For the text-containing cell, return its midpoint in (X, Y) coordinate format. 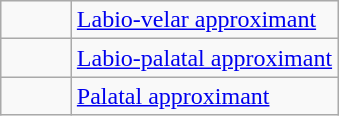
Palatal approximant (204, 96)
Labio-velar approximant (204, 20)
Labio-palatal approximant (204, 58)
